Scan for the cell matching the given text and deliver its [X, Y] coordinate at center. 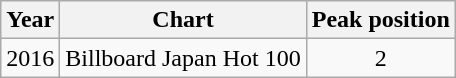
2 [380, 58]
Peak position [380, 20]
2016 [30, 58]
Year [30, 20]
Chart [183, 20]
Billboard Japan Hot 100 [183, 58]
